Search for the cell housing the specified text and yield its [x, y] center coordinate. 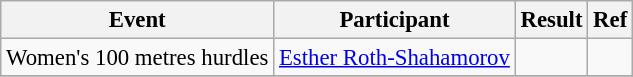
Participant [395, 20]
Result [552, 20]
Women's 100 metres hurdles [138, 58]
Event [138, 20]
Ref [610, 20]
Esther Roth-Shahamorov [395, 58]
